Scan for the cell matching the given text and deliver its (X, Y) coordinate at center. 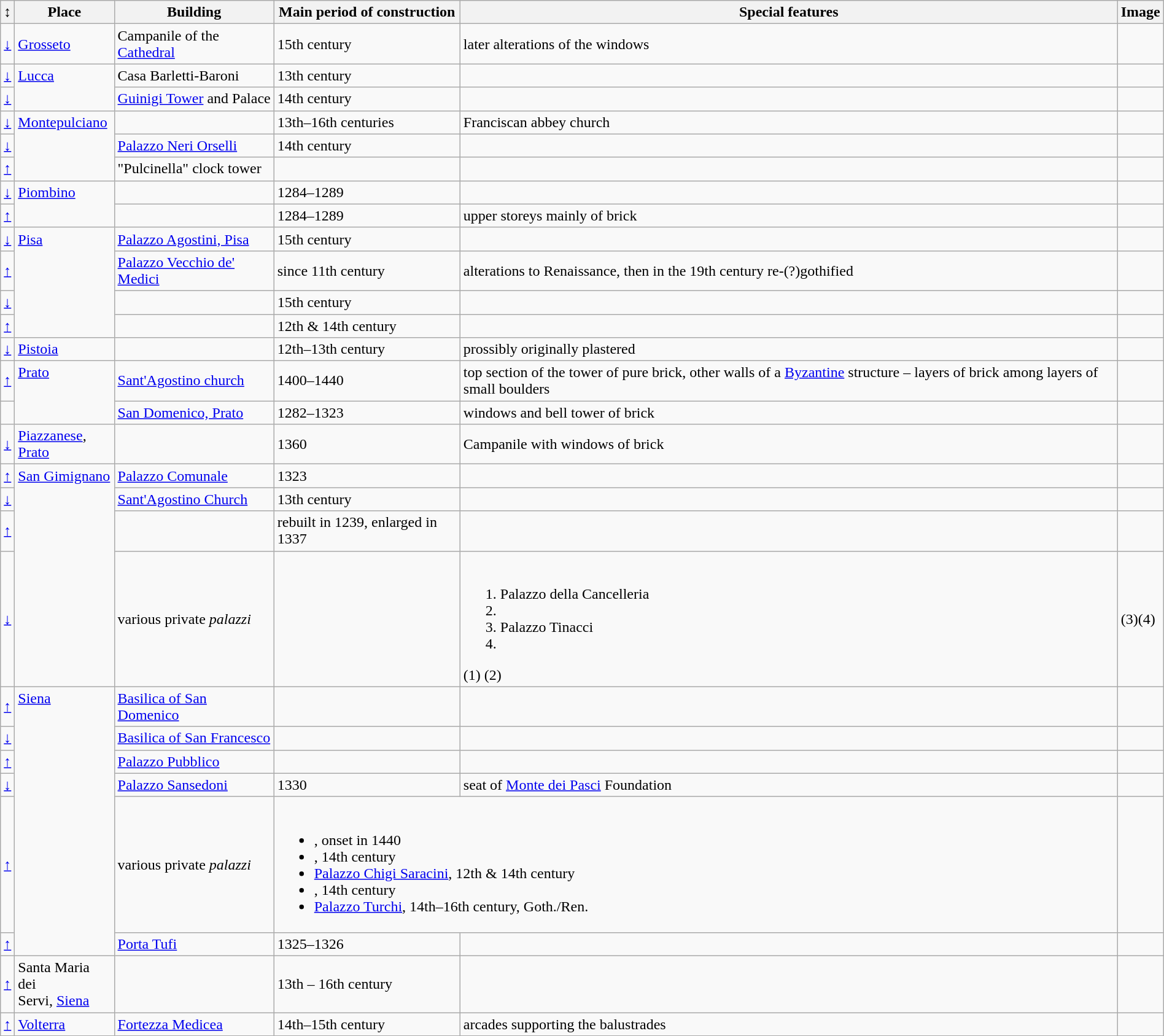
Santa Maria deiServi, Siena (64, 984)
Special features (788, 12)
Piazzanese,Prato (64, 445)
1400–1440 (367, 381)
Image (1141, 12)
1325–1326 (367, 944)
Palazzo Comunale (194, 476)
Porta Tufi (194, 944)
prossibly originally plastered (788, 349)
San Domenico, Prato (194, 413)
Palazzo Pubblico (194, 761)
Siena (64, 821)
Palazzo Vecchio de' Medici (194, 270)
San Gimignano (64, 575)
Grosseto (64, 44)
Pistoia (64, 349)
Pisa (64, 282)
Palazzo della CancelleriaPalazzo Tinacci(1) (2) (788, 619)
13th–16th centuries (367, 122)
Fortezza Medicea (194, 1024)
Montepulciano (64, 146)
↕ (7, 12)
windows and bell tower of brick (788, 413)
"Pulcinella" clock tower (194, 169)
, onset in 1440, 14th centuryPalazzo Chigi Saracini, 12th & 14th century, 14th centuryPalazzo Turchi, 14th–16th century, Goth./Ren. (696, 865)
(3)(4) (1141, 619)
Sant'Agostino church (194, 381)
arcades supporting the balustrades (788, 1024)
Basilica of San Domenico (194, 706)
Franciscan abbey church (788, 122)
Basilica of San Francesco (194, 738)
Palazzo Sansedoni (194, 785)
1323 (367, 476)
Guinigi Tower and Palace (194, 99)
Casa Barletti-Baroni (194, 76)
Main period of construction (367, 12)
1360 (367, 445)
top section of the tower of pure brick, other walls of a Byzantine structure – layers of brick among layers of small boulders (788, 381)
since 11th century (367, 270)
Place (64, 12)
Palazzo Neri Orselli (194, 146)
Campanile of the Cathedral (194, 44)
Palazzo Agostini, Pisa (194, 239)
13th – 16th century (367, 984)
Lucca (64, 87)
upper storeys mainly of brick (788, 216)
14th–15th century (367, 1024)
Building (194, 12)
later alterations of the windows (788, 44)
Sant'Agostino Church (194, 499)
alterations to Renaissance, then in the 19th century re-(?)gothified (788, 270)
Prato (64, 393)
12th–13th century (367, 349)
Campanile with windows of brick (788, 445)
1330 (367, 785)
seat of Monte dei Pasci Foundation (788, 785)
Piombino (64, 204)
12th & 14th century (367, 326)
rebuilt in 1239, enlarged in 1337 (367, 531)
1282–1323 (367, 413)
Volterra (64, 1024)
